Extract the (X, Y) coordinate from the center of the cell holding the provided text.  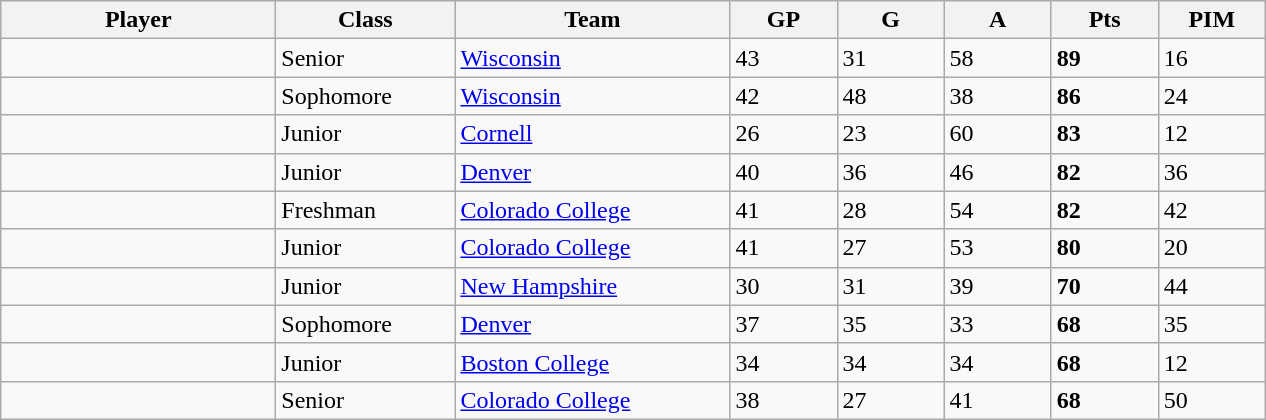
Boston College (592, 362)
70 (1104, 286)
A (998, 20)
60 (998, 134)
PIM (1212, 20)
46 (998, 172)
83 (1104, 134)
54 (998, 210)
53 (998, 248)
Pts (1104, 20)
New Hampshire (592, 286)
89 (1104, 58)
Player (138, 20)
58 (998, 58)
28 (890, 210)
Cornell (592, 134)
Team (592, 20)
50 (1212, 400)
80 (1104, 248)
23 (890, 134)
43 (784, 58)
37 (784, 324)
40 (784, 172)
26 (784, 134)
G (890, 20)
16 (1212, 58)
44 (1212, 286)
30 (784, 286)
GP (784, 20)
Freshman (366, 210)
Class (366, 20)
48 (890, 96)
24 (1212, 96)
39 (998, 286)
33 (998, 324)
86 (1104, 96)
20 (1212, 248)
